Capture the cell that displays the provided text and extract its (X, Y) central coordinate. 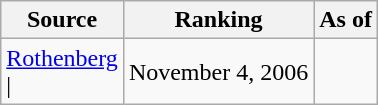
November 4, 2006 (218, 72)
Source (62, 20)
Ranking (218, 20)
Rothenberg| (62, 72)
As of (346, 20)
